Pinpoint the cell where the given text exists, returning its [X, Y] midpoint coordinate. 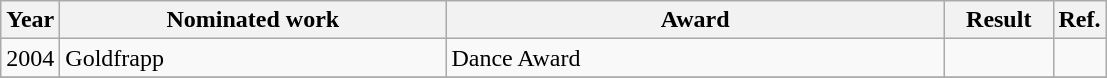
Result [998, 20]
Award [696, 20]
Goldfrapp [253, 58]
Dance Award [696, 58]
Ref. [1080, 20]
Nominated work [253, 20]
2004 [30, 58]
Year [30, 20]
